Determine the (x, y) coordinate at the center of the cell enclosing the given text.  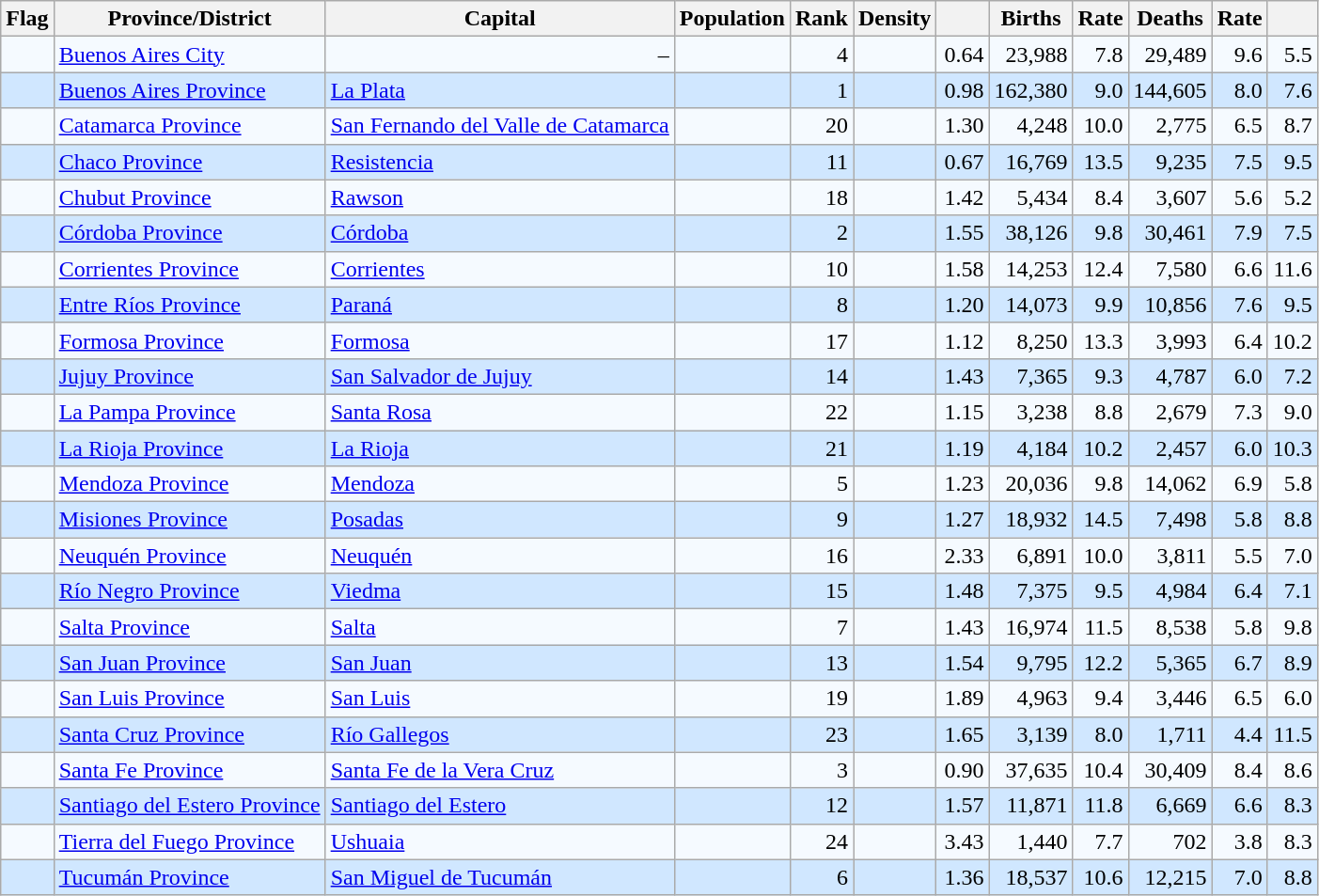
Córdoba (500, 233)
Flag (27, 19)
38,126 (1030, 233)
San Juan (500, 663)
Province/District (190, 19)
9,795 (1030, 663)
9.6 (1239, 55)
1 (822, 90)
7,365 (1030, 376)
1.89 (963, 699)
37,635 (1030, 770)
5,434 (1030, 197)
Rawson (500, 197)
Río Negro Province (190, 591)
6.7 (1239, 663)
4,963 (1030, 699)
Santiago del Estero Province (190, 806)
1.15 (963, 412)
7.2 (1292, 376)
San Juan Province (190, 663)
Tierra del Fuego Province (190, 841)
Buenos Aires Province (190, 90)
17 (822, 340)
22 (822, 412)
Density (895, 19)
0.90 (963, 770)
3.43 (963, 841)
14 (822, 376)
15 (822, 591)
4,184 (1030, 448)
10 (822, 269)
14.5 (1100, 520)
13.3 (1100, 340)
9.3 (1100, 376)
Rank (822, 19)
3,993 (1170, 340)
29,489 (1170, 55)
– (500, 55)
16 (822, 556)
162,380 (1030, 90)
Salta Province (190, 627)
2.33 (963, 556)
0.64 (963, 55)
7,498 (1170, 520)
1.58 (963, 269)
7,375 (1030, 591)
16,769 (1030, 162)
8.6 (1292, 770)
20 (822, 126)
Posadas (500, 520)
San Luis Province (190, 699)
2,679 (1170, 412)
12 (822, 806)
Neuquén Province (190, 556)
Santa Fe Province (190, 770)
La Plata (500, 90)
144,605 (1170, 90)
14,253 (1030, 269)
6,891 (1030, 556)
30,461 (1170, 233)
Deaths (1170, 19)
Corrientes Province (190, 269)
7.7 (1100, 841)
Misiones Province (190, 520)
2 (822, 233)
10.6 (1100, 877)
16,974 (1030, 627)
7,580 (1170, 269)
Santa Rosa (500, 412)
7.1 (1292, 591)
Neuquén (500, 556)
Salta (500, 627)
14,073 (1030, 305)
9 (822, 520)
0.98 (963, 90)
4.4 (1239, 734)
30,409 (1170, 770)
9.9 (1100, 305)
Births (1030, 19)
3,238 (1030, 412)
Viedma (500, 591)
5.6 (1239, 197)
10,856 (1170, 305)
9,235 (1170, 162)
5.2 (1292, 197)
Capital (500, 19)
7 (822, 627)
6 (822, 877)
Chubut Province (190, 197)
Jujuy Province (190, 376)
3,607 (1170, 197)
1,711 (1170, 734)
2,775 (1170, 126)
10.4 (1100, 770)
23,988 (1030, 55)
1.57 (963, 806)
21 (822, 448)
12.2 (1100, 663)
11,871 (1030, 806)
1.65 (963, 734)
San Luis (500, 699)
10.3 (1292, 448)
5,365 (1170, 663)
7.3 (1239, 412)
4,984 (1170, 591)
18,932 (1030, 520)
6.9 (1239, 484)
18 (822, 197)
20,036 (1030, 484)
Catamarca Province (190, 126)
3,811 (1170, 556)
5 (822, 484)
Entre Ríos Province (190, 305)
19 (822, 699)
1.20 (963, 305)
Population (731, 19)
Mendoza (500, 484)
Santiago del Estero (500, 806)
Río Gallegos (500, 734)
3,446 (1170, 699)
Paraná (500, 305)
Formosa (500, 340)
13 (822, 663)
13.5 (1100, 162)
Ushuaia (500, 841)
6,669 (1170, 806)
1.54 (963, 663)
1,440 (1030, 841)
23 (822, 734)
12,215 (1170, 877)
14,062 (1170, 484)
8 (822, 305)
Santa Cruz Province (190, 734)
Corrientes (500, 269)
1.19 (963, 448)
1.30 (963, 126)
Buenos Aires City (190, 55)
11 (822, 162)
1.36 (963, 877)
4,248 (1030, 126)
Santa Fe de la Vera Cruz (500, 770)
7.9 (1239, 233)
8,538 (1170, 627)
9.4 (1100, 699)
4 (822, 55)
Tucumán Province (190, 877)
702 (1170, 841)
Chaco Province (190, 162)
0.67 (963, 162)
Córdoba Province (190, 233)
18,537 (1030, 877)
3 (822, 770)
8.9 (1292, 663)
8,250 (1030, 340)
1.23 (963, 484)
2,457 (1170, 448)
1.12 (963, 340)
San Salvador de Jujuy (500, 376)
3,139 (1030, 734)
1.48 (963, 591)
La Pampa Province (190, 412)
1.27 (963, 520)
San Miguel de Tucumán (500, 877)
Mendoza Province (190, 484)
1.55 (963, 233)
11.6 (1292, 269)
4,787 (1170, 376)
8.7 (1292, 126)
24 (822, 841)
La Rioja (500, 448)
11.8 (1100, 806)
7.8 (1100, 55)
Resistencia (500, 162)
1.42 (963, 197)
Formosa Province (190, 340)
3.8 (1239, 841)
12.4 (1100, 269)
La Rioja Province (190, 448)
San Fernando del Valle de Catamarca (500, 126)
